Return [x, y] of the center of cell containing provided text 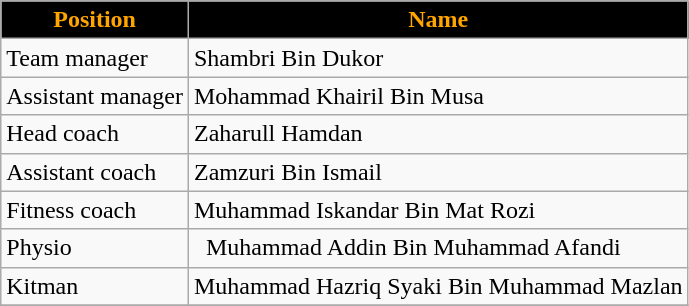
Fitness coach [95, 210]
Assistant coach [95, 172]
Kitman [95, 286]
Muhammad Hazriq Syaki Bin Muhammad Mazlan [438, 286]
Name [438, 20]
Mohammad Khairil Bin Musa [438, 96]
Head coach [95, 134]
Muhammad Addin Bin Muhammad Afandi [438, 248]
Assistant manager [95, 96]
Shambri Bin Dukor [438, 58]
Position [95, 20]
Team manager [95, 58]
Zamzuri Bin Ismail [438, 172]
Muhammad Iskandar Bin Mat Rozi [438, 210]
Zaharull Hamdan [438, 134]
Physio [95, 248]
